Return the [X, Y] coordinate for the center point of the cell that contains the specified text.  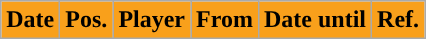
Ref. [398, 20]
Player [152, 20]
Date [30, 20]
Date until [314, 20]
From [225, 20]
Pos. [86, 20]
